Scan for the cell matching the given text and deliver its [x, y] coordinate at center. 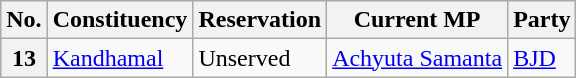
Unserved [260, 58]
Reservation [260, 20]
Kandhamal [120, 58]
13 [24, 58]
Party [542, 20]
Achyuta Samanta [418, 58]
No. [24, 20]
Current MP [418, 20]
BJD [542, 58]
Constituency [120, 20]
